Output the [X, Y] coordinate of the center of the cell containing the given text.  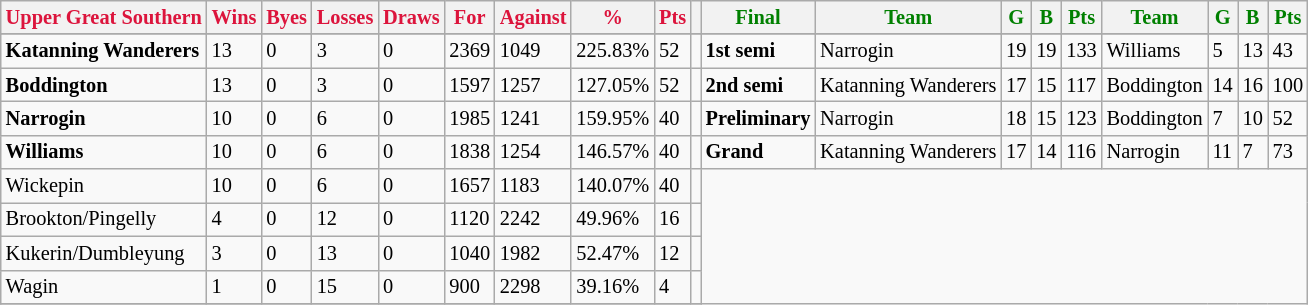
116 [1081, 152]
159.95% [612, 118]
1st semi [758, 51]
% [612, 17]
Grand [758, 152]
225.83% [612, 51]
Wins [234, 17]
Draws [411, 17]
1982 [534, 253]
52.47% [612, 253]
133 [1081, 51]
1120 [469, 219]
49.96% [612, 219]
2242 [534, 219]
73 [1288, 152]
Upper Great Southern [104, 17]
2298 [534, 287]
1838 [469, 152]
18 [1016, 118]
1040 [469, 253]
Final [758, 17]
146.57% [612, 152]
140.07% [612, 186]
2nd semi [758, 85]
11 [1223, 152]
1257 [534, 85]
1183 [534, 186]
Wagin [104, 287]
1 [234, 287]
Kukerin/Dumbleyung [104, 253]
Against [534, 17]
123 [1081, 118]
Preliminary [758, 118]
100 [1288, 85]
Byes [286, 17]
1241 [534, 118]
39.16% [612, 287]
1597 [469, 85]
1254 [534, 152]
1985 [469, 118]
127.05% [612, 85]
5 [1223, 51]
117 [1081, 85]
900 [469, 287]
43 [1288, 51]
For [469, 17]
Brookton/Pingelly [104, 219]
2369 [469, 51]
Losses [345, 17]
Wickepin [104, 186]
1657 [469, 186]
1049 [534, 51]
